For the text-containing cell, return its midpoint in [x, y] coordinate format. 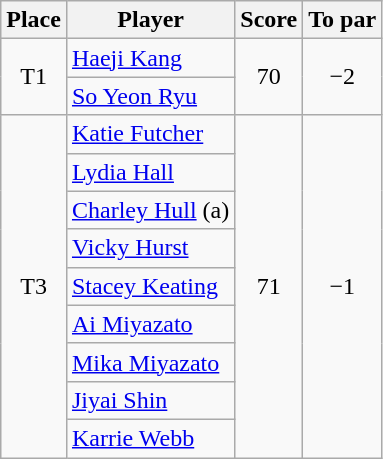
Karrie Webb [150, 438]
So Yeon Ryu [150, 96]
71 [269, 286]
−2 [342, 77]
Katie Futcher [150, 134]
Stacey Keating [150, 286]
−1 [342, 286]
To par [342, 20]
Haeji Kang [150, 58]
T1 [34, 77]
Ai Miyazato [150, 324]
Vicky Hurst [150, 248]
Jiyai Shin [150, 400]
70 [269, 77]
Charley Hull (a) [150, 210]
Mika Miyazato [150, 362]
Lydia Hall [150, 172]
Player [150, 20]
Score [269, 20]
T3 [34, 286]
Place [34, 20]
